Identify which cell holds the provided text, then report its (X, Y) central coordinate. 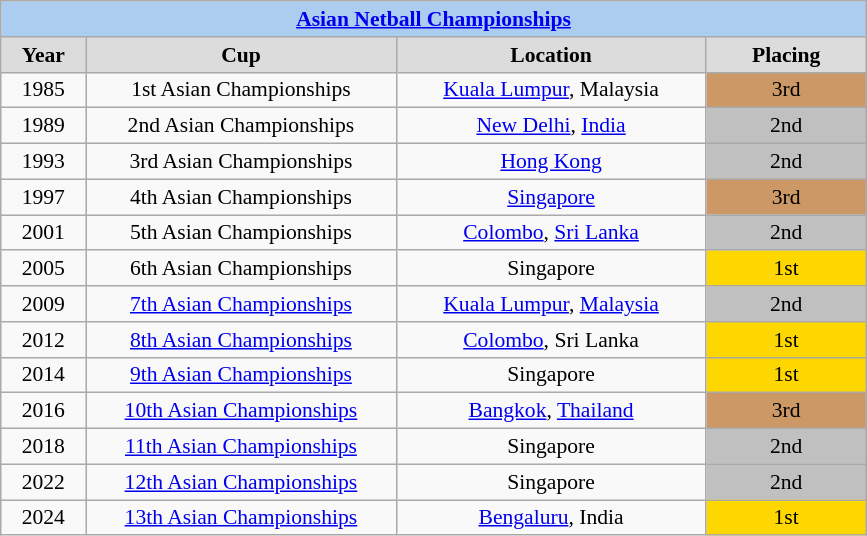
Asian Netball Championships (434, 19)
1993 (44, 162)
2022 (44, 482)
Cup (241, 55)
2001 (44, 233)
11th Asian Championships (241, 447)
2005 (44, 269)
2012 (44, 340)
8th Asian Championships (241, 340)
Year (44, 55)
Placing (786, 55)
1997 (44, 197)
12th Asian Championships (241, 482)
Location (551, 55)
Bengaluru, India (551, 518)
1985 (44, 90)
6th Asian Championships (241, 269)
9th Asian Championships (241, 375)
2009 (44, 304)
3rd Asian Championships (241, 162)
10th Asian Championships (241, 411)
2018 (44, 447)
4th Asian Championships (241, 197)
7th Asian Championships (241, 304)
New Delhi, India (551, 126)
2016 (44, 411)
1st Asian Championships (241, 90)
5th Asian Championships (241, 233)
Bangkok, Thailand (551, 411)
2024 (44, 518)
13th Asian Championships (241, 518)
2nd Asian Championships (241, 126)
2014 (44, 375)
1989 (44, 126)
Hong Kong (551, 162)
